Provide the [X, Y] coordinate of the cell's center where the given text is located.  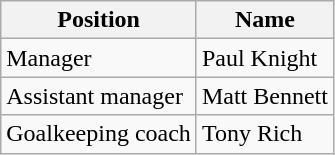
Name [264, 20]
Tony Rich [264, 134]
Paul Knight [264, 58]
Matt Bennett [264, 96]
Assistant manager [99, 96]
Manager [99, 58]
Goalkeeping coach [99, 134]
Position [99, 20]
